Determine the (X, Y) coordinate at the center of the cell enclosing the given text.  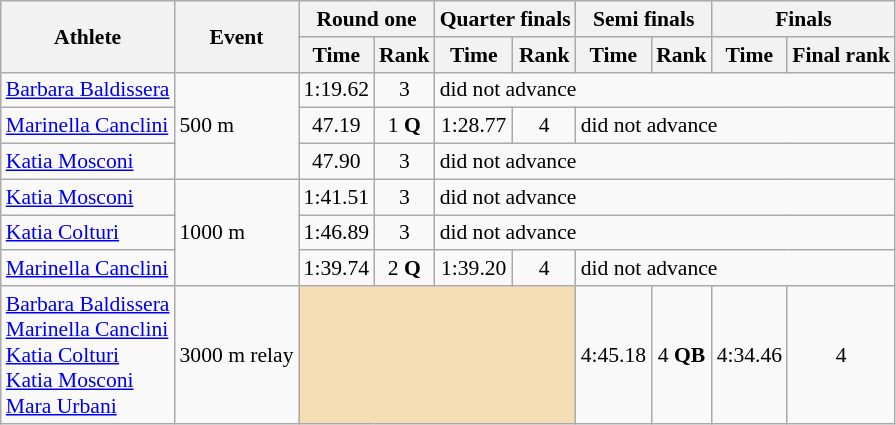
4 QB (682, 355)
1:28.77 (474, 126)
47.19 (336, 126)
Quarter finals (506, 19)
1 Q (404, 126)
Athlete (88, 36)
Event (237, 36)
Barbara BaldisseraMarinella CancliniKatia ColturiKatia MosconiMara Urbani (88, 355)
47.90 (336, 162)
1:41.51 (336, 197)
4:34.46 (750, 355)
Barbara Baldissera (88, 90)
Final rank (841, 55)
Round one (367, 19)
Finals (804, 19)
Semi finals (644, 19)
1:39.20 (474, 269)
3000 m relay (237, 355)
500 m (237, 126)
Katia Colturi (88, 233)
4:45.18 (614, 355)
1:19.62 (336, 90)
1000 m (237, 232)
1:46.89 (336, 233)
1:39.74 (336, 269)
2 Q (404, 269)
